Determine the [X, Y] coordinate at the center of the cell enclosing the given text.  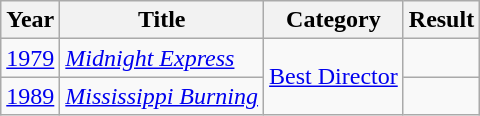
1989 [30, 96]
Year [30, 20]
Mississippi Burning [162, 96]
Title [162, 20]
1979 [30, 58]
Result [441, 20]
Midnight Express [162, 58]
Best Director [334, 77]
Category [334, 20]
